Output the [X, Y] coordinate of the center of the cell containing the given text.  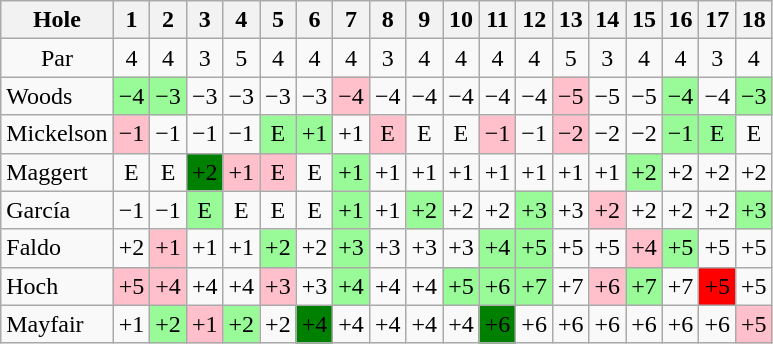
Hoch [57, 286]
6 [314, 20]
18 [754, 20]
9 [424, 20]
Maggert [57, 172]
12 [534, 20]
Woods [57, 96]
Mickelson [57, 134]
11 [498, 20]
Faldo [57, 248]
14 [608, 20]
7 [352, 20]
8 [388, 20]
Par [57, 58]
16 [680, 20]
15 [644, 20]
17 [718, 20]
Hole [57, 20]
Mayfair [57, 324]
1 [132, 20]
2 [168, 20]
10 [462, 20]
13 [570, 20]
García [57, 210]
